Locate the cell with the specified text and output its [x, y] center coordinate. 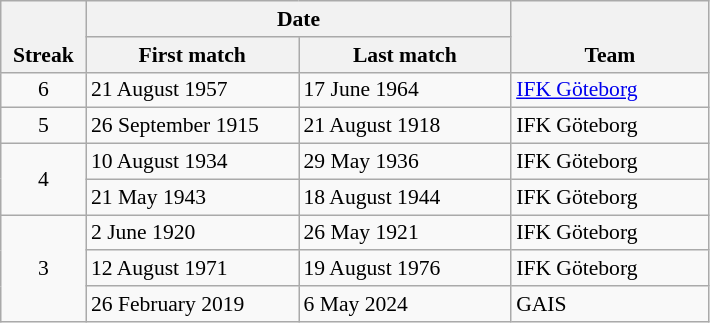
26 February 2019 [192, 304]
26 September 1915 [192, 126]
Date [298, 19]
Streak [44, 36]
17 June 1964 [404, 90]
18 August 1944 [404, 197]
21 August 1957 [192, 90]
6 [44, 90]
5 [44, 126]
GAIS [610, 304]
Last match [404, 55]
4 [44, 180]
21 May 1943 [192, 197]
19 August 1976 [404, 269]
6 May 2024 [404, 304]
3 [44, 268]
12 August 1971 [192, 269]
21 August 1918 [404, 126]
26 May 1921 [404, 233]
First match [192, 55]
Team [610, 36]
2 June 1920 [192, 233]
29 May 1936 [404, 162]
10 August 1934 [192, 162]
